Search for the cell housing the specified text and yield its (X, Y) center coordinate. 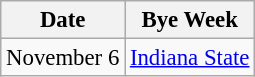
November 6 (63, 58)
Indiana State (190, 58)
Date (63, 20)
Bye Week (190, 20)
